Pinpoint the cell where the given text exists, returning its [x, y] midpoint coordinate. 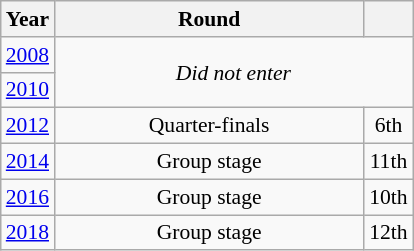
12th [388, 233]
Year [28, 19]
Round [209, 19]
6th [388, 126]
2010 [28, 90]
10th [388, 197]
2018 [28, 233]
2014 [28, 162]
2008 [28, 55]
2012 [28, 126]
2016 [28, 197]
Did not enter [234, 72]
Quarter-finals [209, 126]
11th [388, 162]
